Locate the cell with the specified text and output its (X, Y) center coordinate. 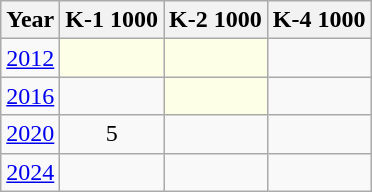
5 (112, 134)
K-1 1000 (112, 20)
2020 (30, 134)
Year (30, 20)
K-2 1000 (216, 20)
2024 (30, 172)
K-4 1000 (319, 20)
2012 (30, 58)
2016 (30, 96)
